Determine the (X, Y) coordinate at the center of the cell enclosing the given text.  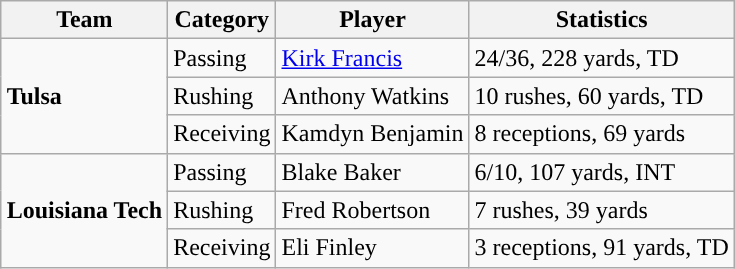
3 receptions, 91 yards, TD (602, 248)
6/10, 107 yards, INT (602, 172)
10 rushes, 60 yards, TD (602, 96)
Category (222, 20)
Kamdyn Benjamin (372, 134)
8 receptions, 69 yards (602, 134)
Eli Finley (372, 248)
7 rushes, 39 yards (602, 210)
Louisiana Tech (84, 210)
Fred Robertson (372, 210)
Tulsa (84, 96)
24/36, 228 yards, TD (602, 58)
Team (84, 20)
Statistics (602, 20)
Blake Baker (372, 172)
Player (372, 20)
Anthony Watkins (372, 96)
Kirk Francis (372, 58)
